Find where the given text appears and provide that cell's center as [X, Y] coordinate. 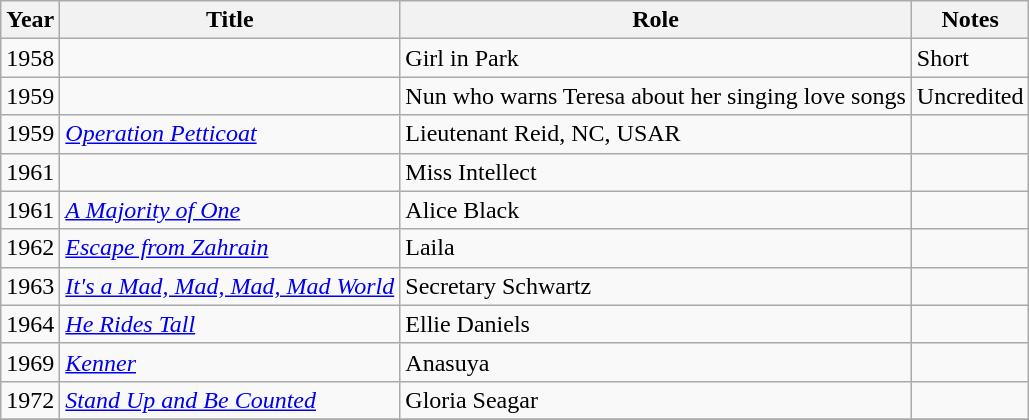
Nun who warns Teresa about her singing love songs [656, 96]
Year [30, 20]
It's a Mad, Mad, Mad, Mad World [230, 286]
Uncredited [970, 96]
A Majority of One [230, 210]
Ellie Daniels [656, 324]
1963 [30, 286]
Stand Up and Be Counted [230, 400]
Gloria Seagar [656, 400]
Anasuya [656, 362]
Alice Black [656, 210]
Miss Intellect [656, 172]
Lieutenant Reid, NC, USAR [656, 134]
Operation Petticoat [230, 134]
Secretary Schwartz [656, 286]
Role [656, 20]
Short [970, 58]
Notes [970, 20]
1958 [30, 58]
Kenner [230, 362]
Girl in Park [656, 58]
1969 [30, 362]
Escape from Zahrain [230, 248]
1962 [30, 248]
He Rides Tall [230, 324]
Title [230, 20]
1964 [30, 324]
Laila [656, 248]
1972 [30, 400]
